Provide the (X, Y) coordinate of the cell's center where the given text is located.  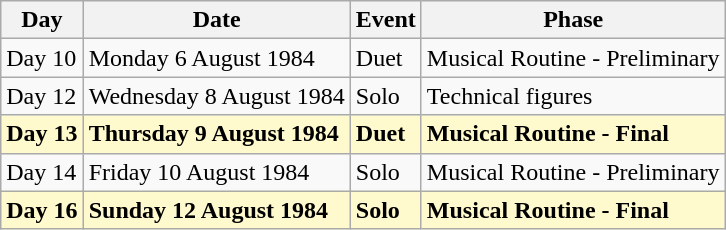
Date (216, 20)
Day 14 (42, 172)
Day 16 (42, 210)
Event (386, 20)
Day 12 (42, 96)
Day 10 (42, 58)
Thursday 9 August 1984 (216, 134)
Day (42, 20)
Monday 6 August 1984 (216, 58)
Wednesday 8 August 1984 (216, 96)
Day 13 (42, 134)
Phase (573, 20)
Technical figures (573, 96)
Friday 10 August 1984 (216, 172)
Sunday 12 August 1984 (216, 210)
